Search for the cell housing the specified text and yield its (X, Y) center coordinate. 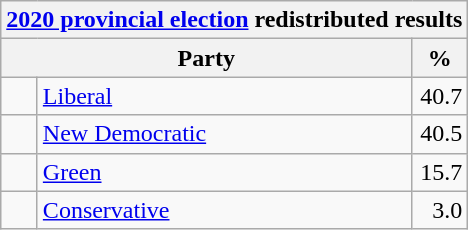
New Democratic (224, 134)
15.7 (440, 172)
% (440, 58)
Conservative (224, 210)
2020 provincial election redistributed results (234, 20)
Party (206, 58)
3.0 (440, 210)
Green (224, 172)
40.5 (440, 134)
Liberal (224, 96)
40.7 (440, 96)
